Pinpoint the cell where the given text exists, returning its (x, y) midpoint coordinate. 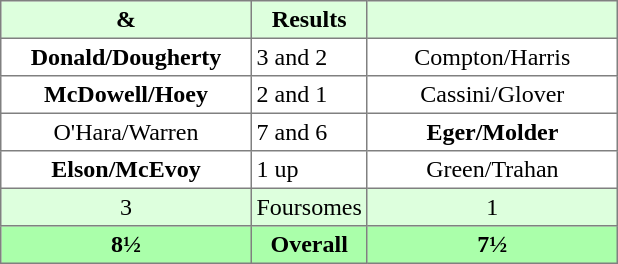
O'Hara/Warren (126, 132)
McDowell/Hoey (126, 95)
Eger/Molder (492, 132)
8½ (126, 245)
7 and 6 (309, 132)
Green/Trahan (492, 170)
3 and 2 (309, 57)
Cassini/Glover (492, 95)
Donald/Dougherty (126, 57)
Overall (309, 245)
Elson/McEvoy (126, 170)
7½ (492, 245)
1 (492, 207)
2 and 1 (309, 95)
1 up (309, 170)
3 (126, 207)
& (126, 20)
Results (309, 20)
Compton/Harris (492, 57)
Foursomes (309, 207)
